Scan for the cell matching the given text and deliver its [x, y] coordinate at center. 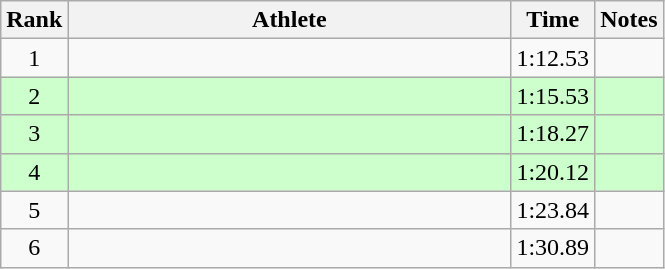
1:20.12 [553, 172]
Rank [34, 20]
Time [553, 20]
Athlete [290, 20]
1:12.53 [553, 58]
1:23.84 [553, 210]
1:30.89 [553, 248]
5 [34, 210]
4 [34, 172]
1:15.53 [553, 96]
6 [34, 248]
1 [34, 58]
2 [34, 96]
1:18.27 [553, 134]
Notes [629, 20]
3 [34, 134]
